Provide the [x, y] coordinate of the cell's center where the given text is located.  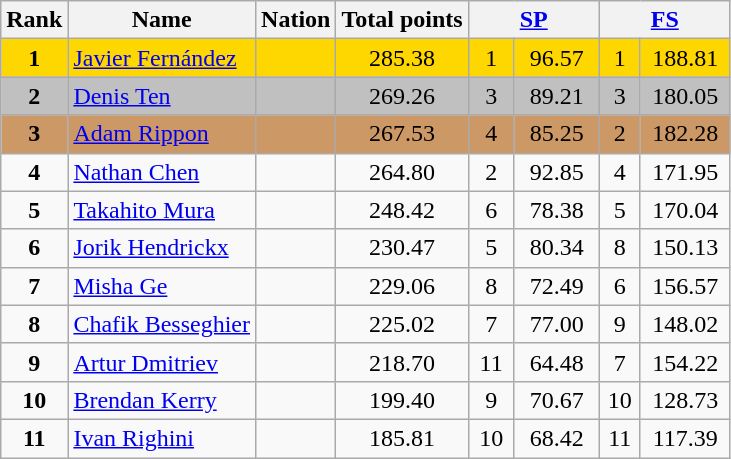
225.02 [402, 324]
Denis Ten [162, 96]
Takahito Mura [162, 210]
264.80 [402, 172]
FS [664, 20]
128.73 [685, 400]
180.05 [685, 96]
248.42 [402, 210]
154.22 [685, 362]
Name [162, 20]
Total points [402, 20]
230.47 [402, 248]
Javier Fernández [162, 58]
70.67 [556, 400]
77.00 [556, 324]
269.26 [402, 96]
96.57 [556, 58]
68.42 [556, 438]
117.39 [685, 438]
185.81 [402, 438]
156.57 [685, 286]
80.34 [556, 248]
72.49 [556, 286]
Rank [34, 20]
Nathan Chen [162, 172]
182.28 [685, 134]
Misha Ge [162, 286]
89.21 [556, 96]
218.70 [402, 362]
64.48 [556, 362]
Artur Dmitriev [162, 362]
SP [534, 20]
Jorik Hendrickx [162, 248]
229.06 [402, 286]
78.38 [556, 210]
Brendan Kerry [162, 400]
199.40 [402, 400]
85.25 [556, 134]
188.81 [685, 58]
148.02 [685, 324]
92.85 [556, 172]
Ivan Righini [162, 438]
Chafik Besseghier [162, 324]
Adam Rippon [162, 134]
Nation [296, 20]
170.04 [685, 210]
285.38 [402, 58]
150.13 [685, 248]
267.53 [402, 134]
171.95 [685, 172]
